From the cell containing the given text, extract its center point as (x, y) coordinate. 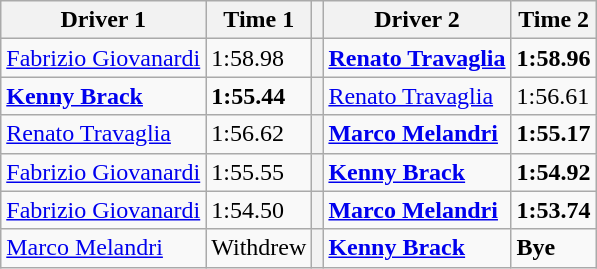
1:55.17 (554, 134)
1:56.62 (259, 134)
1:58.96 (554, 58)
Withdrew (259, 248)
1:55.44 (259, 96)
1:54.92 (554, 172)
1:54.50 (259, 210)
1:55.55 (259, 172)
Driver 1 (104, 20)
Bye (554, 248)
Driver 2 (417, 20)
Time 1 (259, 20)
1:53.74 (554, 210)
1:56.61 (554, 96)
Time 2 (554, 20)
1:58.98 (259, 58)
